Detect which cell encompasses the target text, then output its (x, y) center coordinate. 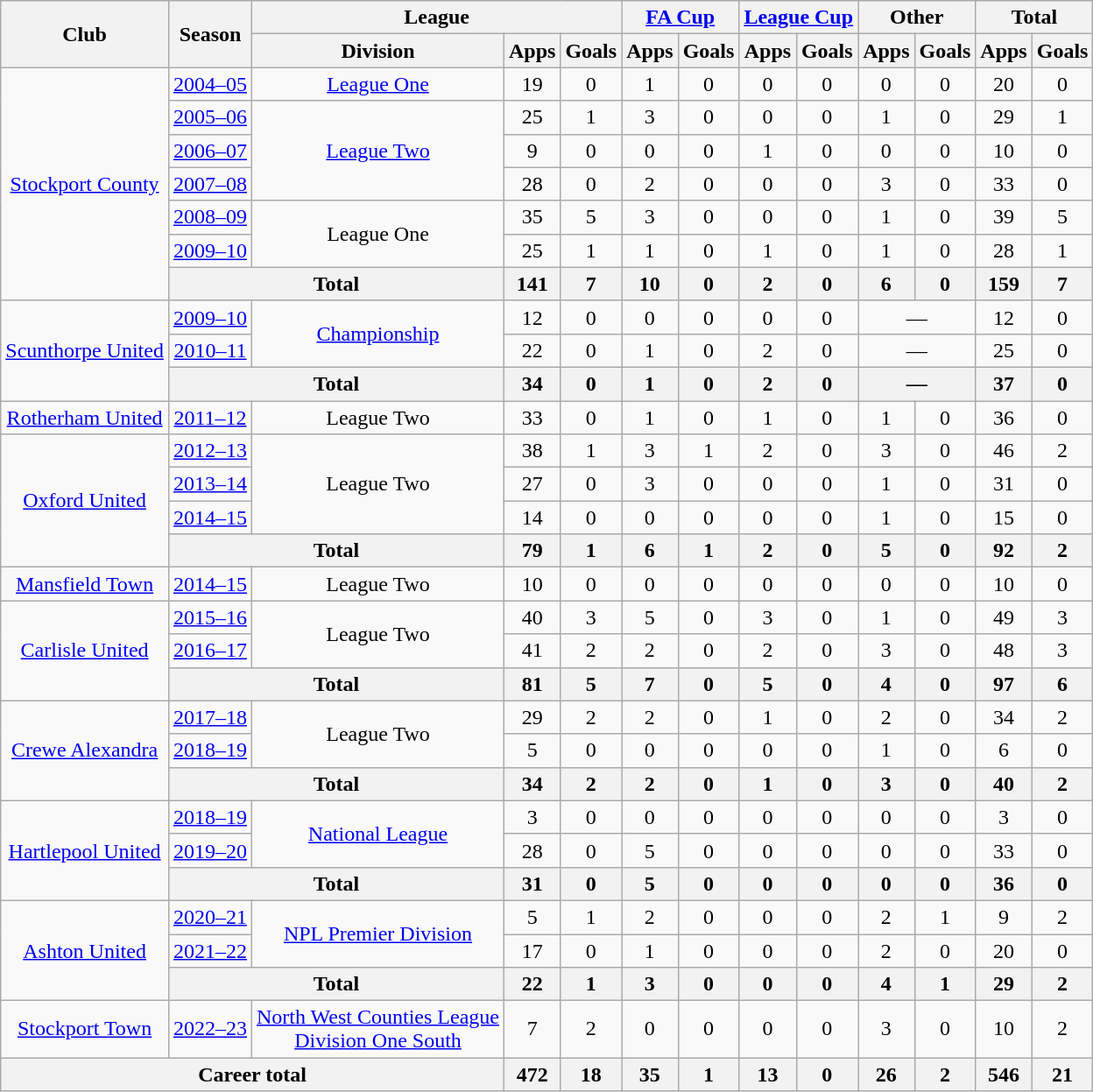
79 (532, 551)
19 (532, 84)
Carlisle United (85, 651)
48 (1004, 651)
159 (1004, 284)
2007–08 (210, 184)
38 (532, 451)
Career total (252, 1074)
2011–12 (210, 418)
27 (532, 484)
49 (1004, 617)
26 (886, 1074)
Mansfield Town (85, 584)
Club (85, 34)
Oxford United (85, 501)
Division (378, 51)
141 (532, 284)
NPL Premier Division (378, 933)
League (437, 18)
2019–20 (210, 850)
46 (1004, 451)
North West Counties LeagueDivision One South (378, 1030)
14 (532, 518)
Hartlepool United (85, 850)
Stockport County (85, 184)
2010–11 (210, 350)
Stockport Town (85, 1030)
18 (591, 1074)
Championship (378, 334)
National League (378, 834)
472 (532, 1074)
92 (1004, 551)
81 (532, 684)
15 (1004, 518)
2005–06 (210, 117)
17 (532, 950)
Ashton United (85, 950)
Rotherham United (85, 418)
FA Cup (680, 18)
2021–22 (210, 950)
2015–16 (210, 617)
2020–21 (210, 917)
League Cup (799, 18)
Other (917, 18)
546 (1004, 1074)
Crewe Alexandra (85, 750)
Scunthorpe United (85, 350)
Season (210, 34)
37 (1004, 384)
2004–05 (210, 84)
2012–13 (210, 451)
39 (1004, 217)
2022–23 (210, 1030)
2013–14 (210, 484)
2016–17 (210, 651)
41 (532, 651)
13 (767, 1074)
2017–18 (210, 717)
21 (1062, 1074)
2008–09 (210, 217)
97 (1004, 684)
2006–07 (210, 151)
